Pinpoint the cell where the given text exists, returning its (x, y) midpoint coordinate. 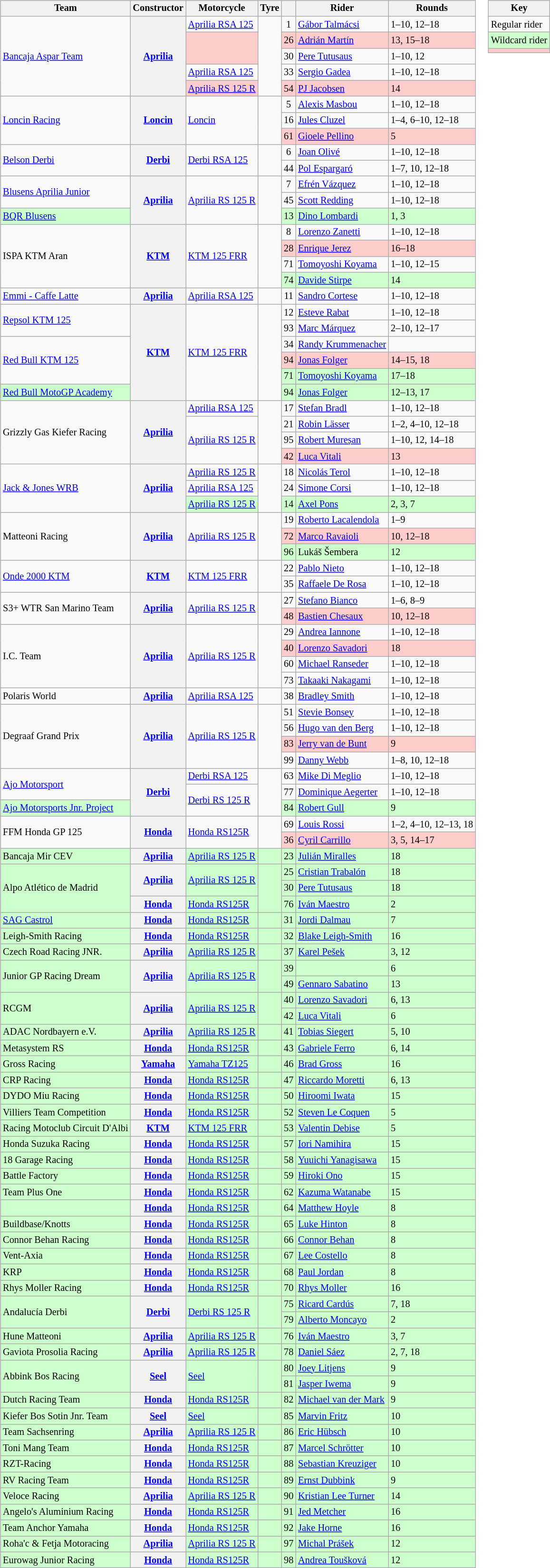
79 (289, 1320)
RV Racing Team (66, 1480)
Belson Derbi (66, 161)
Lee Costello (342, 1256)
Eurowag Junior Racing (66, 1560)
Stefano Bianco (342, 600)
1–8, 10, 12–18 (432, 760)
Joey Litjens (342, 1368)
1–7, 10, 12–18 (432, 168)
51 (289, 712)
Robin Lässer (342, 424)
25 (289, 872)
Daniel Sáez (342, 1352)
43 (289, 1048)
Jake Horne (342, 1528)
Wildcard rider (519, 40)
Nicolás Terol (342, 472)
Team Plus One (66, 1192)
DYDO Miu Racing (66, 1096)
28 (289, 248)
Davide Stirpe (342, 280)
Constructor (158, 9)
3, 5, 14–17 (432, 840)
Racing Motoclub Circuit D'Albi (66, 1128)
38 (289, 696)
53 (289, 1128)
Hugo van den Berg (342, 728)
18 Garage Racing (66, 1160)
Raffaele De Rosa (342, 584)
87 (289, 1448)
Steven Le Coquen (342, 1112)
ISPA KTM Aran (66, 257)
Rider (342, 9)
Jules Cluzel (342, 120)
Alpo Atlético de Madrid (66, 888)
95 (289, 440)
22 (289, 568)
Hiroki Ono (342, 1176)
17–18 (432, 376)
63 (289, 776)
6, 14 (432, 1048)
Jordi Dalmau (342, 920)
64 (289, 1208)
73 (289, 680)
Bancaja Aspar Team (66, 56)
1–10, 12, 14–18 (432, 440)
Andrea Toušková (342, 1560)
Andrea Iannone (342, 632)
Stefan Bradl (342, 408)
37 (289, 952)
Dutch Racing Team (66, 1400)
Bradley Smith (342, 696)
Yuuichi Yanagisawa (342, 1160)
I.C. Team (66, 656)
Gábor Talmácsi (342, 24)
Veloce Racing (66, 1496)
Pablo Nieto (342, 568)
Ernst Dubbink (342, 1480)
67 (289, 1256)
Buildbase/Knotts (66, 1224)
29 (289, 632)
89 (289, 1480)
36 (289, 840)
Kiefer Bos Sotin Jnr. Team (66, 1416)
34 (289, 344)
1–4, 6–10, 12–18 (432, 120)
Luke Hinton (342, 1224)
11 (289, 296)
Jack & Jones WRB (66, 489)
2, 3, 7 (432, 504)
39 (289, 968)
66 (289, 1240)
Regular rider (519, 24)
91 (289, 1512)
Hune Matteoni (66, 1336)
46 (289, 1064)
Ajo Motorsports Jnr. Project (66, 808)
Bastien Chesaux (342, 616)
Joan Olivé (342, 153)
Toni Mang Team (66, 1448)
Paul Jordan (342, 1272)
61 (289, 136)
Red Bull KTM 125 (66, 360)
Kristian Lee Turner (342, 1496)
Michal Prášek (342, 1544)
Grizzly Gas Kiefer Racing (66, 433)
75 (289, 1304)
Matteoni Racing (66, 536)
70 (289, 1288)
PJ Jacobsen (342, 88)
Marcel Schrötter (342, 1448)
88 (289, 1464)
80 (289, 1368)
35 (289, 584)
Rhys Moller Racing (66, 1288)
S3+ WTR San Marino Team (66, 608)
81 (289, 1384)
Mike Di Meglio (342, 776)
74 (289, 280)
ADAC Nordbayern e.V. (66, 1032)
Villiers Team Competition (66, 1112)
59 (289, 1176)
84 (289, 808)
54 (289, 88)
Onde 2000 KTM (66, 576)
Blusens Aprilia Junior (66, 192)
97 (289, 1544)
90 (289, 1496)
2, 7, 18 (432, 1352)
12–13, 17 (432, 392)
3, 7 (432, 1336)
Repsol KTM 125 (66, 320)
Julián Miralles (342, 856)
1–2, 4–10, 12–13, 18 (432, 824)
Gennaro Sabatino (342, 984)
62 (289, 1192)
Vent-Axia (66, 1256)
Key (519, 9)
58 (289, 1160)
60 (289, 664)
Connor Behan (342, 1240)
1–10, 12 (432, 57)
Cristian Trabalón (342, 872)
86 (289, 1432)
Louis Rossi (342, 824)
77 (289, 792)
RZT-Racing (66, 1464)
3, 12 (432, 952)
32 (289, 936)
85 (289, 1416)
69 (289, 824)
1–10, 12–15 (432, 264)
Andalucía Derbi (66, 1312)
RCGM (66, 1008)
83 (289, 744)
Robert Mureșan (342, 440)
1, 3 (432, 216)
Efrén Vázquez (342, 184)
FFM Honda GP 125 (66, 832)
98 (289, 1560)
31 (289, 920)
Czech Road Racing JNR. (66, 952)
52 (289, 1112)
Jerry van de Bunt (342, 744)
Brad Gross (342, 1064)
Junior GP Racing Dream (66, 976)
1 (289, 24)
93 (289, 328)
Ajo Motorsport (66, 784)
Battle Factory (66, 1176)
Abbink Bos Racing (66, 1376)
Takaaki Nakagami (342, 680)
Pol Espargaró (342, 168)
Adrián Martín (342, 40)
Matthew Hoyle (342, 1208)
Dino Lombardi (342, 216)
82 (289, 1400)
Alexis Masbou (342, 105)
Riccardo Moretti (342, 1080)
48 (289, 616)
BQR Blusens (66, 216)
72 (289, 536)
24 (289, 488)
49 (289, 984)
Angelo's Aluminium Racing (66, 1512)
1–6, 8–9 (432, 600)
57 (289, 1144)
Tobias Siegert (342, 1032)
Blake Leigh-Smith (342, 936)
41 (289, 1032)
96 (289, 552)
Yamaha TZ125 (222, 1064)
Loncin Racing (66, 121)
Randy Krummenacher (342, 344)
Iori Namihira (342, 1144)
26 (289, 40)
Scott Redding (342, 201)
17 (289, 408)
Jasper Iwema (342, 1384)
65 (289, 1224)
Roberto Lacalendola (342, 520)
Jed Metcher (342, 1512)
Alberto Moncayo (342, 1320)
Michael van der Mark (342, 1400)
CRP Racing (66, 1080)
Metasystem RS (66, 1048)
Gioele Pellino (342, 136)
7, 18 (432, 1304)
Leigh-Smith Racing (66, 936)
Lukáš Šembera (342, 552)
2–10, 12–17 (432, 328)
99 (289, 760)
Honda Suzuka Racing (66, 1144)
Gaviota Prosolia Racing (66, 1352)
23 (289, 856)
45 (289, 201)
Tyre (270, 9)
Eric Hübsch (342, 1432)
78 (289, 1352)
5, 10 (432, 1032)
Motorcycle (222, 9)
Bancaja Mir CEV (66, 856)
68 (289, 1272)
56 (289, 728)
Yamaha (158, 1064)
Red Bull MotoGP Academy (66, 392)
Marvin Fritz (342, 1416)
Enrique Jerez (342, 248)
92 (289, 1528)
SAG Castrol (66, 920)
Polaris World (66, 696)
Gabriele Ferro (342, 1048)
Robert Gull (342, 808)
Connor Behan Racing (66, 1240)
Emmi - Caffe Latte (66, 296)
14–15, 18 (432, 360)
50 (289, 1096)
Ricard Cardús (342, 1304)
Michael Ranseder (342, 664)
Danny Webb (342, 760)
Axel Pons (342, 504)
Marco Ravaioli (342, 536)
Roha'c & Fetja Motoracing (66, 1544)
Stevie Bonsey (342, 712)
Marc Márquez (342, 328)
Rhys Moller (342, 1288)
Karel Pešek (342, 952)
47 (289, 1080)
Degraaf Grand Prix (66, 737)
Team Anchor Yamaha (66, 1528)
Kazuma Watanabe (342, 1192)
Sergio Gadea (342, 72)
Sandro Cortese (342, 296)
Sebastian Kreuziger (342, 1464)
Team (66, 9)
27 (289, 600)
Gross Racing (66, 1064)
Valentin Debise (342, 1128)
1–9 (432, 520)
KRP (66, 1272)
Hiroomi Iwata (342, 1096)
Dominique Aegerter (342, 792)
Rounds (432, 9)
16–18 (432, 248)
Simone Corsi (342, 488)
33 (289, 72)
44 (289, 168)
Team Sachsenring (66, 1432)
13, 15–18 (432, 40)
21 (289, 424)
1–2, 4–10, 12–18 (432, 424)
Lorenzo Zanetti (342, 232)
19 (289, 520)
Esteve Rabat (342, 312)
Cyril Carrillo (342, 840)
